Scan for the cell matching the given text and deliver its [X, Y] coordinate at center. 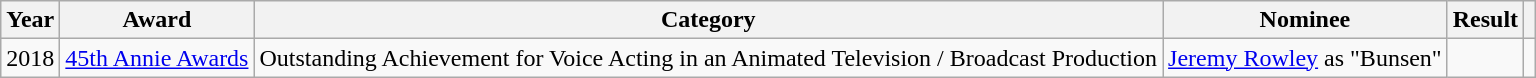
Award [157, 20]
Nominee [1306, 20]
Jeremy Rowley as "Bunsen" [1306, 58]
Result [1485, 20]
Outstanding Achievement for Voice Acting in an Animated Television / Broadcast Production [708, 58]
45th Annie Awards [157, 58]
Category [708, 20]
Year [30, 20]
2018 [30, 58]
